Search for the cell housing the specified text and yield its [X, Y] center coordinate. 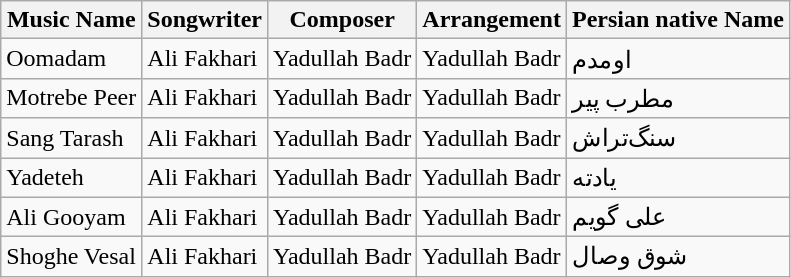
Songwriter [205, 20]
علی گویم [678, 217]
Music Name [72, 20]
Motrebe Peer [72, 98]
مطرب پیر [678, 98]
شوق وصال [678, 257]
Sang Tarash [72, 138]
Arrangement [492, 20]
Oomadam [72, 59]
Ali Gooyam [72, 217]
سنگ‌تراش [678, 138]
یادته [678, 178]
Composer [342, 20]
Shoghe Vesal [72, 257]
Yadeteh [72, 178]
اومدم [678, 59]
Persian native Name [678, 20]
